Pinpoint the cell where the given text exists, returning its (x, y) midpoint coordinate. 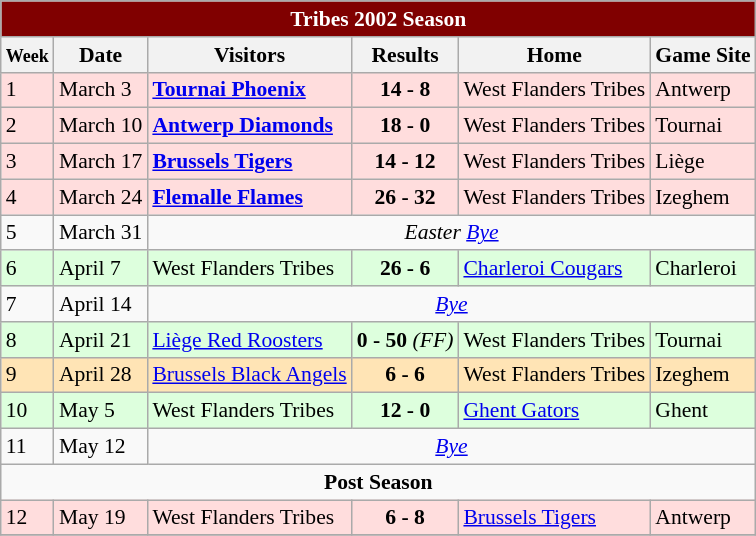
Ghent (702, 411)
March 10 (100, 126)
Flemalle Flames (249, 197)
Antwerp Diamonds (249, 126)
26 - 6 (406, 269)
1 (28, 90)
March 31 (100, 233)
Tournai Phoenix (249, 90)
Visitors (249, 55)
Liège Red Roosters (249, 340)
14 - 12 (406, 162)
Brussels Black Angels (249, 375)
Post Season (378, 482)
18 - 0 (406, 126)
8 (28, 340)
Charleroi (702, 269)
11 (28, 447)
6 (28, 269)
Week (28, 55)
26 - 32 (406, 197)
2 (28, 126)
Tribes 2002 Season (378, 19)
April 14 (100, 304)
April 28 (100, 375)
6 - 8 (406, 518)
March 3 (100, 90)
0 - 50 (FF) (406, 340)
14 - 8 (406, 90)
Game Site (702, 55)
May 12 (100, 447)
Home (554, 55)
9 (28, 375)
3 (28, 162)
4 (28, 197)
May 5 (100, 411)
March 24 (100, 197)
Charleroi Cougars (554, 269)
12 - 0 (406, 411)
Liège (702, 162)
12 (28, 518)
6 - 6 (406, 375)
5 (28, 233)
10 (28, 411)
April 7 (100, 269)
Date (100, 55)
April 21 (100, 340)
Easter Bye (451, 233)
Results (406, 55)
May 19 (100, 518)
7 (28, 304)
Ghent Gators (554, 411)
March 17 (100, 162)
